Scan for the cell matching the given text and deliver its (x, y) coordinate at center. 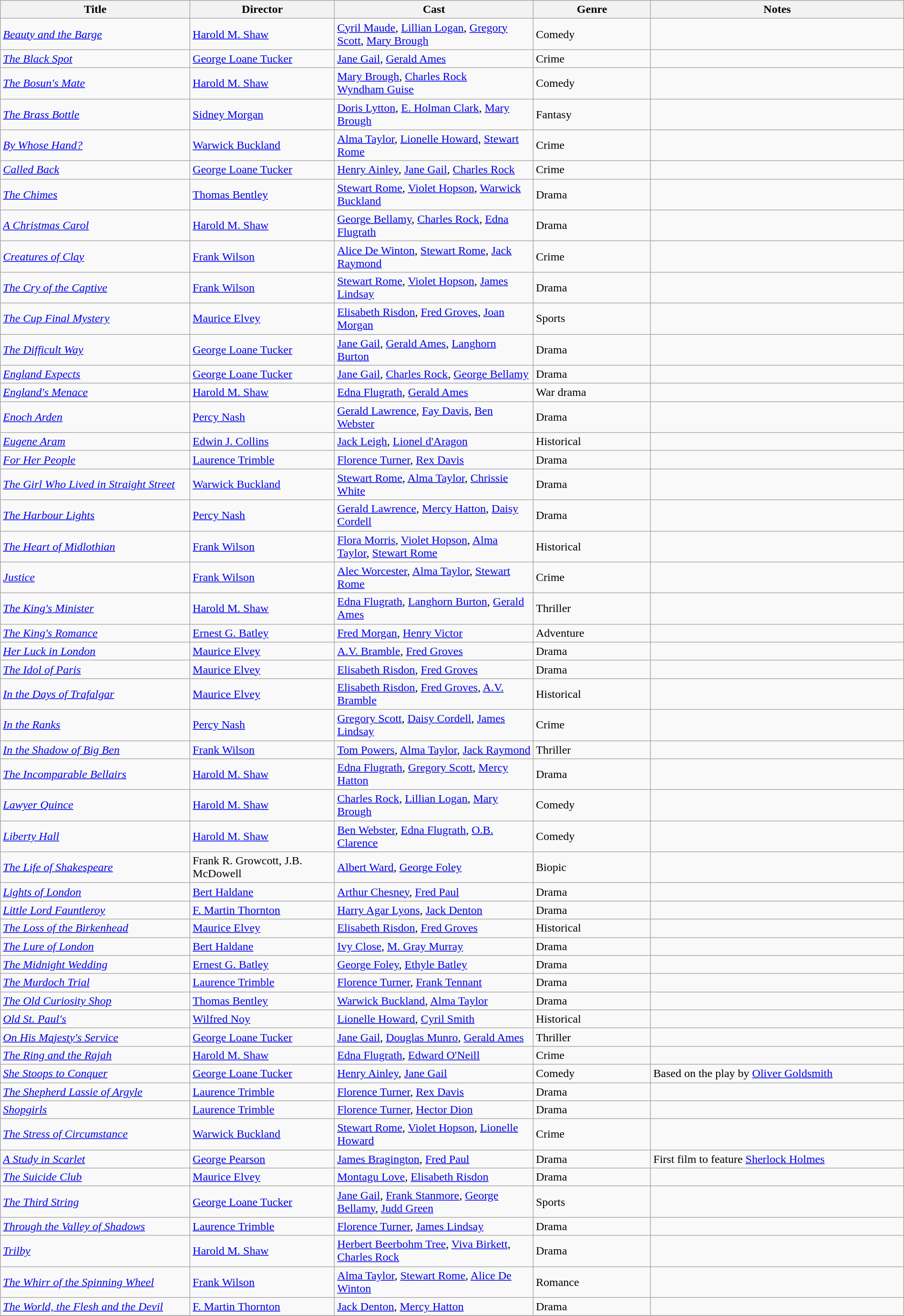
George Bellamy, Charles Rock, Edna Flugrath (434, 225)
Alec Worcester, Alma Taylor, Stewart Rome (434, 577)
The Cup Final Mystery (95, 319)
Jane Gail, Gerald Ames, Langhorn Burton (434, 349)
Ivy Close, M. Gray Murray (434, 946)
James Bragington, Fred Paul (434, 1159)
Jane Gail, Frank Stanmore, George Bellamy, Judd Green (434, 1202)
Notes (777, 10)
Florence Turner, James Lindsay (434, 1226)
Old St. Paul's (95, 1019)
The Bosun's Mate (95, 83)
Henry Ainley, Jane Gail (434, 1073)
The Black Spot (95, 59)
The Girl Who Lived in Straight Street (95, 485)
The King's Romance (95, 633)
In the Days of Trafalgar (95, 694)
She Stoops to Conquer (95, 1073)
In the Ranks (95, 725)
Cyril Maude, Lillian Logan, Gregory Scott, Mary Brough (434, 34)
Florence Turner, Hector Dion (434, 1110)
In the Shadow of Big Ben (95, 749)
The Harbour Lights (95, 515)
Eugene Aram (95, 442)
The Old Curiosity Shop (95, 1001)
The World, the Flesh and the Devil (95, 1306)
Warwick Buckland, Alma Taylor (434, 1001)
Her Luck in London (95, 651)
The Suicide Club (95, 1177)
The King's Minister (95, 609)
The Difficult Way (95, 349)
Herbert Beerbohm Tree, Viva Birkett, Charles Rock (434, 1251)
Cast (434, 10)
Romance (592, 1282)
Gerald Lawrence, Fay Davis, Ben Webster (434, 417)
The Murdoch Trial (95, 983)
Mary Brough, Charles Rock Wyndham Guise (434, 83)
George Foley, Ethyle Batley (434, 964)
Stewart Rome, Violet Hopson, James Lindsay (434, 287)
Flora Morris, Violet Hopson, Alma Taylor, Stewart Rome (434, 547)
The Life of Shakespeare (95, 867)
Jane Gail, Douglas Munro, Gerald Ames (434, 1037)
Harry Agar Lyons, Jack Denton (434, 910)
Alma Taylor, Stewart Rome, Alice De Winton (434, 1282)
Stewart Rome, Violet Hopson, Warwick Buckland (434, 195)
Tom Powers, Alma Taylor, Jack Raymond (434, 749)
Jane Gail, Charles Rock, George Bellamy (434, 374)
Albert Ward, George Foley (434, 867)
Alma Taylor, Lionelle Howard, Stewart Rome (434, 145)
Biopic (592, 867)
Fantasy (592, 114)
Based on the play by Oliver Goldsmith (777, 1073)
Justice (95, 577)
Doris Lytton, E. Holman Clark, Mary Brough (434, 114)
Jack Leigh, Lionel d'Aragon (434, 442)
Lawyer Quince (95, 805)
England Expects (95, 374)
Arthur Chesney, Fred Paul (434, 892)
The Midnight Wedding (95, 964)
Henry Ainley, Jane Gail, Charles Rock (434, 170)
The Third String (95, 1202)
The Shepherd Lassie of Argyle (95, 1092)
On His Majesty's Service (95, 1037)
George Pearson (262, 1159)
Little Lord Fauntleroy (95, 910)
Gerald Lawrence, Mercy Hatton, Daisy Cordell (434, 515)
The Lure of London (95, 946)
The Heart of Midlothian (95, 547)
Adventure (592, 633)
The Stress of Circumstance (95, 1134)
Frank R. Growcott, J.B. McDowell (262, 867)
Enoch Arden (95, 417)
A Study in Scarlet (95, 1159)
Creatures of Clay (95, 257)
Jane Gail, Gerald Ames (434, 59)
A.V. Bramble, Fred Groves (434, 651)
Lights of London (95, 892)
Trilby (95, 1251)
The Ring and the Rajah (95, 1055)
Gregory Scott, Daisy Cordell, James Lindsay (434, 725)
Beauty and the Barge (95, 34)
Through the Valley of Shadows (95, 1226)
Shopgirls (95, 1110)
Title (95, 10)
Edna Flugrath, Gerald Ames (434, 393)
The Idol of Paris (95, 669)
Fred Morgan, Henry Victor (434, 633)
Sidney Morgan (262, 114)
For Her People (95, 460)
Ben Webster, Edna Flugrath, O.B. Clarence (434, 837)
Alice De Winton, Stewart Rome, Jack Raymond (434, 257)
The Whirr of the Spinning Wheel (95, 1282)
Director (262, 10)
The Brass Bottle (95, 114)
The Cry of the Captive (95, 287)
Called Back (95, 170)
Elisabeth Risdon, Fred Groves, A.V. Bramble (434, 694)
Charles Rock, Lillian Logan, Mary Brough (434, 805)
Montagu Love, Elisabeth Risdon (434, 1177)
Wilfred Noy (262, 1019)
Elisabeth Risdon, Fred Groves, Joan Morgan (434, 319)
Stewart Rome, Violet Hopson, Lionelle Howard (434, 1134)
First film to feature Sherlock Holmes (777, 1159)
Edna Flugrath, Gregory Scott, Mercy Hatton (434, 775)
War drama (592, 393)
Lionelle Howard, Cyril Smith (434, 1019)
Jack Denton, Mercy Hatton (434, 1306)
Genre (592, 10)
Edna Flugrath, Langhorn Burton, Gerald Ames (434, 609)
Liberty Hall (95, 837)
England's Menace (95, 393)
The Chimes (95, 195)
The Incomparable Bellairs (95, 775)
A Christmas Carol (95, 225)
Edna Flugrath, Edward O'Neill (434, 1055)
By Whose Hand? (95, 145)
The Loss of the Birkenhead (95, 928)
Stewart Rome, Alma Taylor, Chrissie White (434, 485)
Edwin J. Collins (262, 442)
Florence Turner, Frank Tennant (434, 983)
